Return (X, Y) of the center of cell containing provided text 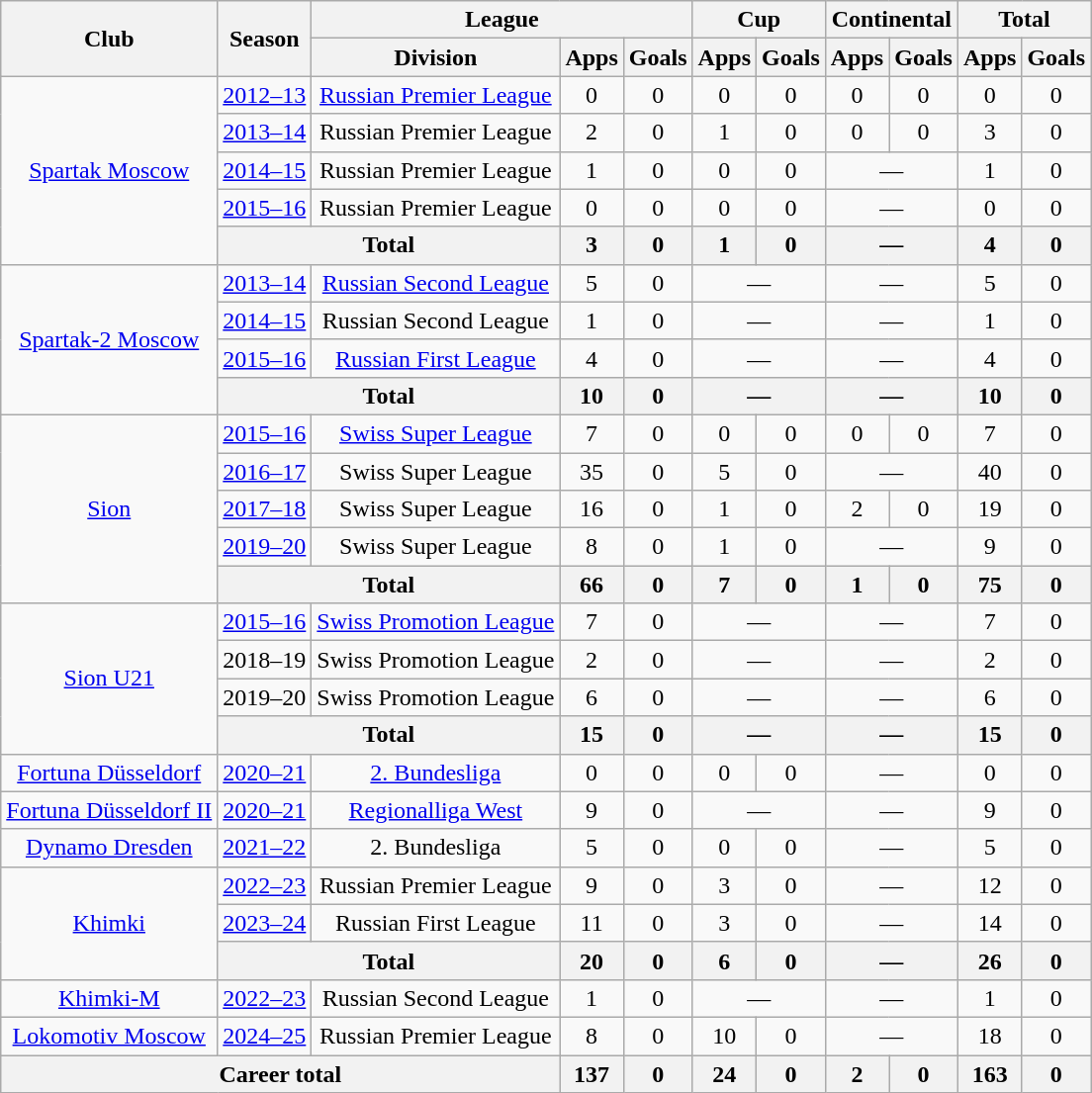
Cup (759, 20)
2021–22 (265, 848)
2016–17 (265, 472)
2024–25 (265, 1036)
Spartak-2 Moscow (109, 339)
Sion (109, 508)
Fortuna Düsseldorf (109, 773)
Sion U21 (109, 679)
Club (109, 39)
Dynamo Dresden (109, 848)
2012–13 (265, 95)
Division (435, 57)
19 (989, 509)
75 (989, 585)
Khimki-M (109, 998)
11 (591, 923)
2017–18 (265, 509)
Career total (281, 1073)
2018–19 (265, 660)
12 (989, 885)
14 (989, 923)
Spartak Moscow (109, 170)
66 (591, 585)
35 (591, 472)
40 (989, 472)
League (502, 20)
137 (591, 1073)
20 (591, 960)
26 (989, 960)
Fortuna Düsseldorf II (109, 810)
16 (591, 509)
24 (724, 1073)
Continental (891, 20)
2023–24 (265, 923)
Lokomotiv Moscow (109, 1036)
163 (989, 1073)
Season (265, 39)
Khimki (109, 923)
18 (989, 1036)
Regionalliga West (435, 810)
